Identify which cell holds the provided text, then report its (X, Y) central coordinate. 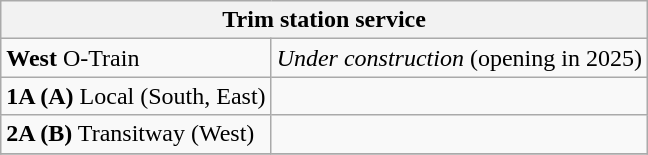
1A (A) Local (South, East) (136, 96)
Trim station service (324, 20)
Under construction (opening in 2025) (459, 58)
West O-Train (136, 58)
2A (B) Transitway (West) (136, 134)
